Locate the cell with the specified text and output its [x, y] center coordinate. 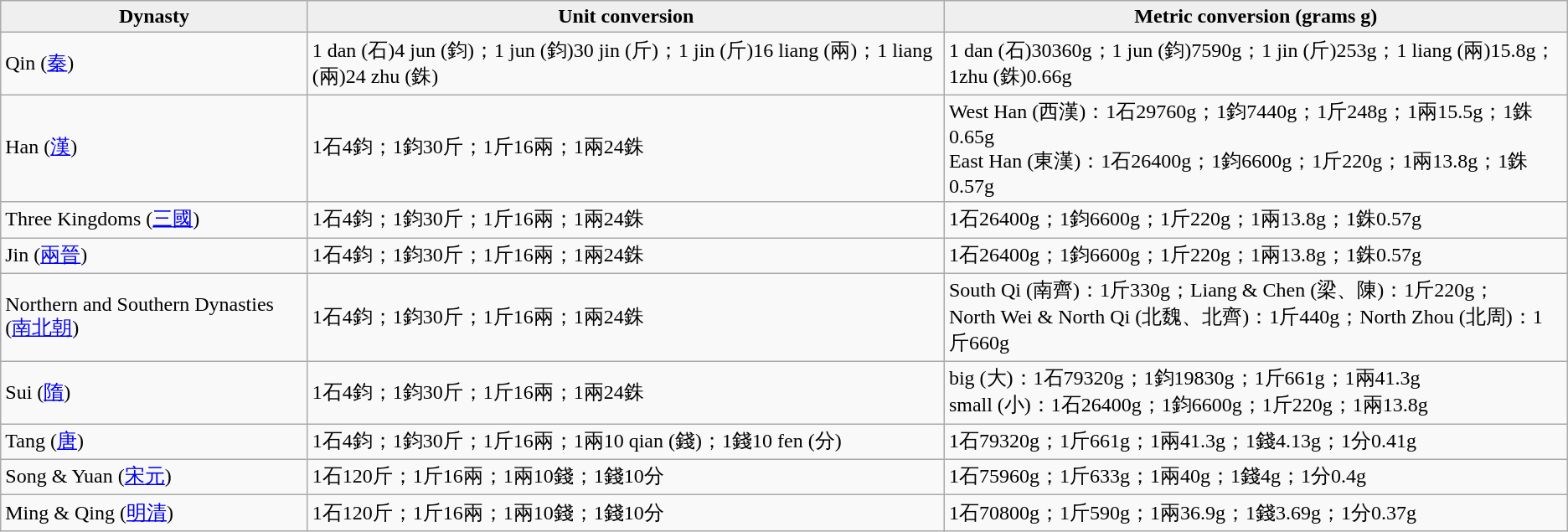
Han (漢) [154, 148]
Unit conversion [626, 17]
1 dan (石)4 jun (鈞)；1 jun (鈞)30 jin (斤)；1 jin (斤)16 liang (兩)；1 liang (兩)24 zhu (銖) [626, 64]
West Han (西漢)：1石29760g；1鈞7440g；1斤248g；1兩15.5g；1銖0.65gEast Han (東漢)：1石26400g；1鈞6600g；1斤220g；1兩13.8g；1銖0.57g [1256, 148]
1石75960g；1斤633g；1兩40g；1錢4g；1分0.4g [1256, 478]
Three Kingdoms (三國) [154, 220]
Northern and Southern Dynasties (南北朝) [154, 318]
Qin (秦) [154, 64]
1石4鈞；1鈞30斤；1斤16兩；1兩10 qian (錢)；1錢10 fen (分) [626, 442]
Jin (兩晉) [154, 256]
1 dan (石)30360g；1 jun (鈞)7590g；1 jin (斤)253g；1 liang (兩)15.8g；1zhu (銖)0.66g [1256, 64]
Ming & Qing (明清) [154, 513]
1石70800g；1斤590g；1兩36.9g；1錢3.69g；1分0.37g [1256, 513]
Metric conversion (grams g) [1256, 17]
Sui (隋) [154, 393]
1石79320g；1斤661g；1兩41.3g；1錢4.13g；1分0.41g [1256, 442]
South Qi (南齊)：1斤330g；Liang & Chen (梁、陳)：1斤220g； North Wei & North Qi (北魏、北齊)：1斤440g；North Zhou (北周)：1斤660g [1256, 318]
big (大)：1石79320g；1鈞19830g；1斤661g；1兩41.3gsmall (小)：1石26400g；1鈞6600g；1斤220g；1兩13.8g [1256, 393]
Tang (唐) [154, 442]
Song & Yuan (宋元) [154, 478]
Dynasty [154, 17]
